Pinpoint the cell where the given text exists, returning its [x, y] midpoint coordinate. 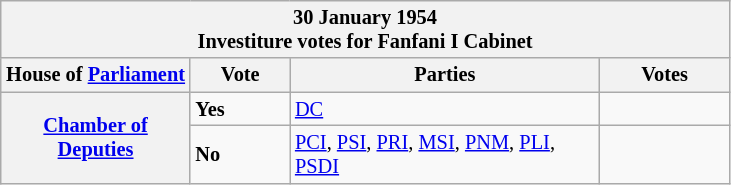
No [240, 154]
Parties [445, 75]
DC [445, 109]
Vote [240, 75]
House of Parliament [96, 75]
Chamber of Deputies [96, 138]
Votes [665, 75]
30 January 1954Investiture votes for Fanfani I Cabinet [366, 29]
Yes [240, 109]
PCI, PSI, PRI, MSI, PNM, PLI, PSDI [445, 154]
